Pinpoint the cell where the given text exists, returning its [x, y] midpoint coordinate. 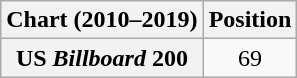
US Billboard 200 [102, 58]
Position [250, 20]
69 [250, 58]
Chart (2010–2019) [102, 20]
